Scan for the cell matching the given text and deliver its (X, Y) coordinate at center. 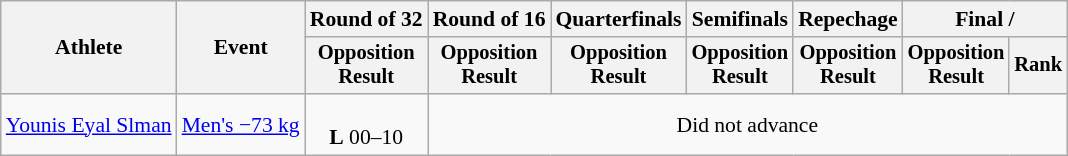
Event (241, 48)
Did not advance (748, 124)
L 00–10 (366, 124)
Final / (985, 19)
Semifinals (740, 19)
Round of 32 (366, 19)
Quarterfinals (618, 19)
Repechage (848, 19)
Rank (1038, 66)
Round of 16 (490, 19)
Men's −73 kg (241, 124)
Younis Eyal Slman (89, 124)
Athlete (89, 48)
